Scan for the cell matching the given text and deliver its [X, Y] coordinate at center. 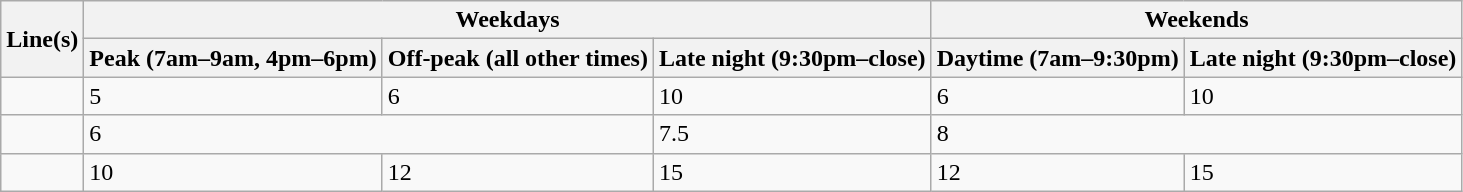
Peak (7am–9am, 4pm–6pm) [233, 58]
Weekends [1196, 20]
Weekdays [508, 20]
8 [1196, 134]
Line(s) [42, 39]
Daytime (7am–9:30pm) [1058, 58]
Off-peak (all other times) [518, 58]
5 [233, 96]
7.5 [792, 134]
